Return (X, Y) of the center of cell containing provided text 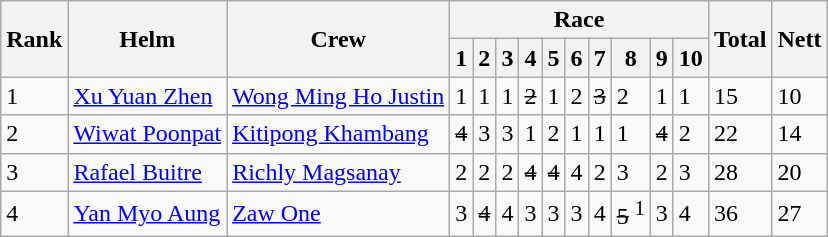
27 (800, 214)
Crew (338, 39)
22 (740, 134)
5 (554, 58)
Total (740, 39)
Zaw One (338, 214)
Rank (34, 39)
7 (600, 58)
36 (740, 214)
Kitipong Khambang (338, 134)
20 (800, 172)
8 (630, 58)
5 1 (630, 214)
14 (800, 134)
Race (580, 20)
Rafael Buitre (148, 172)
9 (662, 58)
Richly Magsanay (338, 172)
Helm (148, 39)
Nett (800, 39)
Wiwat Poonpat (148, 134)
Xu Yuan Zhen (148, 96)
Yan Myo Aung (148, 214)
Wong Ming Ho Justin (338, 96)
6 (576, 58)
15 (740, 96)
28 (740, 172)
